Scan for the cell matching the given text and deliver its [X, Y] coordinate at center. 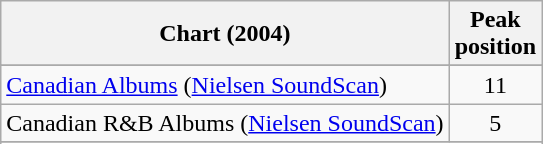
Chart (2004) [225, 34]
Canadian Albums (Nielsen SoundScan) [225, 85]
Canadian R&B Albums (Nielsen SoundScan) [225, 123]
5 [495, 123]
Peakposition [495, 34]
11 [495, 85]
